Scan for the cell matching the given text and deliver its (x, y) coordinate at center. 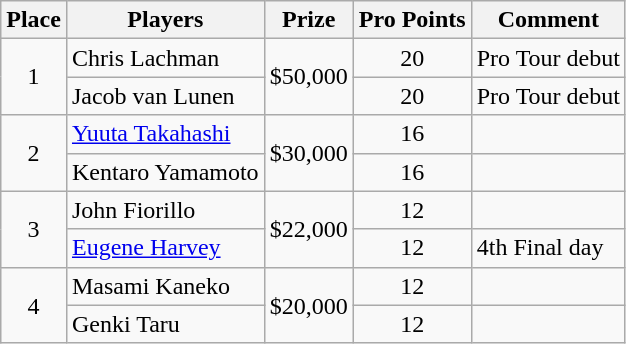
Kentaro Yamamoto (165, 172)
3 (34, 229)
Comment (548, 20)
Yuuta Takahashi (165, 134)
Place (34, 20)
Genki Taru (165, 324)
Chris Lachman (165, 58)
$20,000 (308, 305)
$30,000 (308, 153)
Prize (308, 20)
1 (34, 77)
$50,000 (308, 77)
Pro Points (412, 20)
Players (165, 20)
4th Final day (548, 248)
Eugene Harvey (165, 248)
Jacob van Lunen (165, 96)
4 (34, 305)
Masami Kaneko (165, 286)
$22,000 (308, 229)
2 (34, 153)
John Fiorillo (165, 210)
